Provide the [X, Y] coordinate of the cell's center where the given text is located.  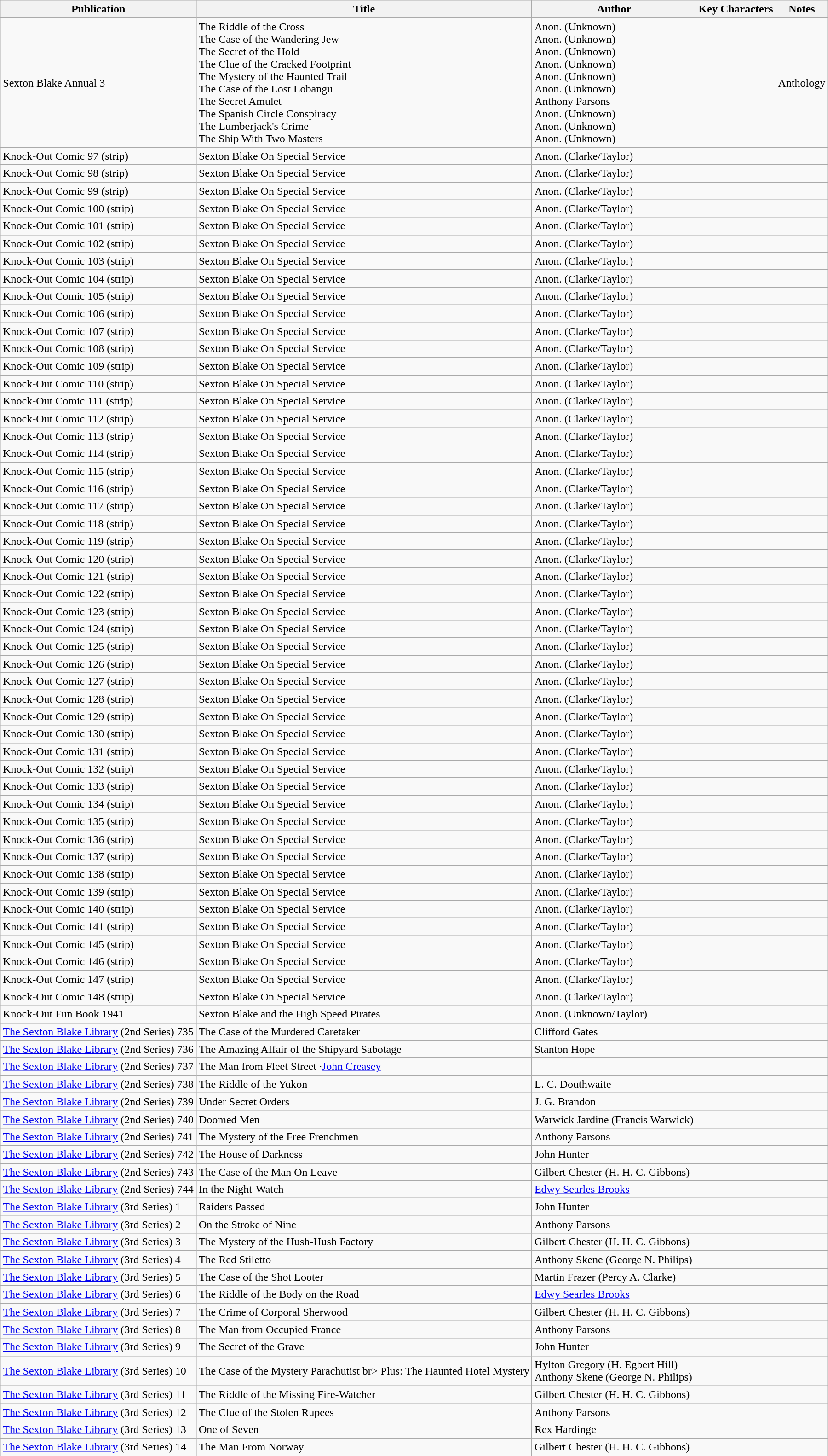
The Case of the Shot Looter [364, 1277]
J. G. Brandon [614, 1102]
The Riddle of the Missing Fire-Watcher [364, 1394]
Knock-Out Comic 130 (strip) [98, 734]
The Case of the Murdered Caretaker [364, 1032]
The Sexton Blake Library (3rd Series) 12 [98, 1412]
The Sexton Blake Library (2nd Series) 743 [98, 1172]
The Sexton Blake Library (2nd Series) 735 [98, 1032]
Knock-Out Comic 128 (strip) [98, 699]
Knock-Out Comic 117 (strip) [98, 506]
The Case of the Mystery Parachutist br> Plus: The Haunted Hotel Mystery [364, 1370]
The Sexton Blake Library (3rd Series) 11 [98, 1394]
Stanton Hope [614, 1049]
Knock-Out Comic 148 (strip) [98, 997]
Knock-Out Comic 108 (strip) [98, 349]
The Sexton Blake Library (2nd Series) 742 [98, 1154]
The Sexton Blake Library (3rd Series) 1 [98, 1207]
Under Secret Orders [364, 1102]
The Sexton Blake Library (3rd Series) 10 [98, 1370]
The House of Darkness [364, 1154]
Knock-Out Comic 113 (strip) [98, 436]
Knock-Out Comic 133 (strip) [98, 786]
The Sexton Blake Library (3rd Series) 6 [98, 1294]
Knock-Out Comic 135 (strip) [98, 821]
Rex Hardinge [614, 1429]
Notes [802, 9]
Knock-Out Comic 147 (strip) [98, 979]
The Crime of Corporal Sherwood [364, 1312]
Knock-Out Comic 104 (strip) [98, 278]
Knock-Out Comic 110 (strip) [98, 384]
Knock-Out Comic 99 (strip) [98, 191]
Knock-Out Comic 100 (strip) [98, 208]
The Riddle of the Body on the Road [364, 1294]
The Sexton Blake Library (2nd Series) 736 [98, 1049]
Knock-Out Comic 107 (strip) [98, 331]
Knock-Out Comic 106 (strip) [98, 313]
On the Stroke of Nine [364, 1225]
The Riddle of the Yukon [364, 1084]
Knock-Out Comic 103 (strip) [98, 261]
Publication [98, 9]
Knock-Out Comic 132 (strip) [98, 769]
Martin Frazer (Percy A. Clarke) [614, 1277]
Knock-Out Comic 119 (strip) [98, 541]
The Secret of the Grave [364, 1347]
Knock-Out Comic 140 (strip) [98, 909]
Knock-Out Comic 127 (strip) [98, 682]
Knock-Out Comic 105 (strip) [98, 296]
Anon. (Unknown/Taylor) [614, 1014]
The Man from Fleet Street ·John Creasey [364, 1067]
Anthony Skene (George N. Philips) [614, 1260]
Knock-Out Comic 114 (strip) [98, 454]
Knock-Out Comic 121 (strip) [98, 576]
The Sexton Blake Library (3rd Series) 2 [98, 1225]
Knock-Out Comic 138 (strip) [98, 874]
Knock-Out Comic 134 (strip) [98, 804]
One of Seven [364, 1429]
L. C. Douthwaite [614, 1084]
Sexton Blake Annual 3 [98, 83]
Knock-Out Comic 126 (strip) [98, 664]
Knock-Out Comic 136 (strip) [98, 839]
Knock-Out Comic 139 (strip) [98, 891]
Knock-Out Comic 129 (strip) [98, 716]
The Sexton Blake Library (2nd Series) 737 [98, 1067]
The Sexton Blake Library (3rd Series) 4 [98, 1260]
Knock-Out Comic 141 (strip) [98, 927]
Knock-Out Comic 120 (strip) [98, 559]
The Sexton Blake Library (2nd Series) 741 [98, 1137]
The Sexton Blake Library (2nd Series) 738 [98, 1084]
Raiders Passed [364, 1207]
The Clue of the Stolen Rupees [364, 1412]
Knock-Out Comic 118 (strip) [98, 524]
Knock-Out Comic 101 (strip) [98, 226]
The Man From Norway [364, 1447]
The Sexton Blake Library (2nd Series) 739 [98, 1102]
Knock-Out Comic 115 (strip) [98, 471]
The Case of the Man On Leave [364, 1172]
Knock-Out Comic 146 (strip) [98, 962]
Knock-Out Comic 112 (strip) [98, 419]
The Amazing Affair of the Shipyard Sabotage [364, 1049]
The Man from Occupied France [364, 1329]
The Mystery of the Free Frenchmen [364, 1137]
Clifford Gates [614, 1032]
The Sexton Blake Library (3rd Series) 7 [98, 1312]
Warwick Jardine (Francis Warwick) [614, 1119]
The Sexton Blake Library (3rd Series) 5 [98, 1277]
Hylton Gregory (H. Egbert Hill) Anthony Skene (George N. Philips) [614, 1370]
In the Night-Watch [364, 1190]
Knock-Out Comic 122 (strip) [98, 594]
The Red Stiletto [364, 1260]
Knock-Out Comic 123 (strip) [98, 612]
Knock-Out Comic 109 (strip) [98, 366]
The Sexton Blake Library (3rd Series) 13 [98, 1429]
Knock-Out Comic 137 (strip) [98, 856]
Knock-Out Comic 145 (strip) [98, 944]
Knock-Out Comic 124 (strip) [98, 629]
Knock-Out Comic 125 (strip) [98, 647]
Knock-Out Comic 111 (strip) [98, 401]
The Mystery of the Hush-Hush Factory [364, 1242]
Author [614, 9]
The Sexton Blake Library (3rd Series) 14 [98, 1447]
Knock-Out Comic 98 (strip) [98, 173]
Anthology [802, 83]
Knock-Out Comic 116 (strip) [98, 489]
Knock-Out Comic 102 (strip) [98, 243]
The Sexton Blake Library (3rd Series) 3 [98, 1242]
Doomed Men [364, 1119]
Knock-Out Fun Book 1941 [98, 1014]
Knock-Out Comic 97 (strip) [98, 156]
Title [364, 9]
Sexton Blake and the High Speed Pirates [364, 1014]
The Sexton Blake Library (3rd Series) 9 [98, 1347]
The Sexton Blake Library (3rd Series) 8 [98, 1329]
The Sexton Blake Library (2nd Series) 744 [98, 1190]
The Sexton Blake Library (2nd Series) 740 [98, 1119]
Key Characters [736, 9]
Knock-Out Comic 131 (strip) [98, 751]
